Return the [x, y] coordinate for the center point of the cell that contains the specified text.  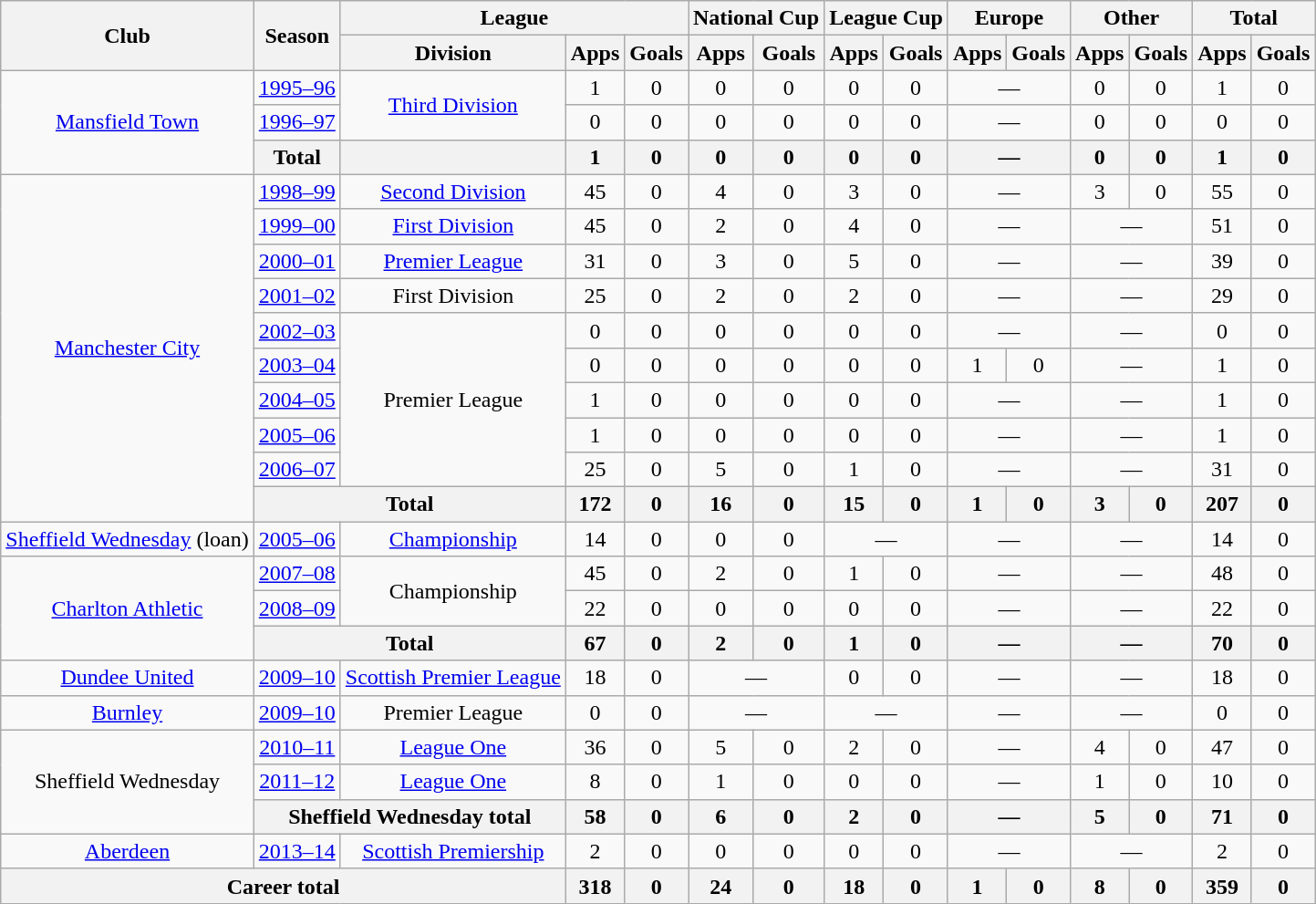
Third Division [452, 105]
71 [1222, 816]
70 [1222, 643]
Sheffield Wednesday total [409, 816]
Career total [284, 886]
2011–12 [297, 782]
Charlton Athletic [128, 608]
League [514, 18]
15 [854, 504]
Scottish Premiership [452, 851]
10 [1222, 782]
Europe [1009, 18]
2006–07 [297, 470]
Aberdeen [128, 851]
Sheffield Wednesday (loan) [128, 539]
2007–08 [297, 574]
16 [720, 504]
48 [1222, 574]
Scottish Premier League [452, 678]
Dundee United [128, 678]
58 [595, 816]
Second Division [452, 192]
39 [1222, 261]
1998–99 [297, 192]
2002–03 [297, 330]
51 [1222, 226]
National Cup [755, 18]
2008–09 [297, 608]
6 [720, 816]
Burnley [128, 712]
24 [720, 886]
Club [128, 36]
League Cup [886, 18]
1995–96 [297, 88]
2003–04 [297, 365]
172 [595, 504]
207 [1222, 504]
Sheffield Wednesday [128, 782]
2004–05 [297, 400]
359 [1222, 886]
29 [1222, 296]
318 [595, 886]
67 [595, 643]
47 [1222, 747]
1996–97 [297, 122]
Division [452, 53]
2010–11 [297, 747]
36 [595, 747]
2013–14 [297, 851]
Manchester City [128, 348]
1999–00 [297, 226]
2001–02 [297, 296]
Mansfield Town [128, 122]
55 [1222, 192]
Season [297, 36]
Other [1132, 18]
2000–01 [297, 261]
